Identify which cell holds the provided text, then report its (X, Y) central coordinate. 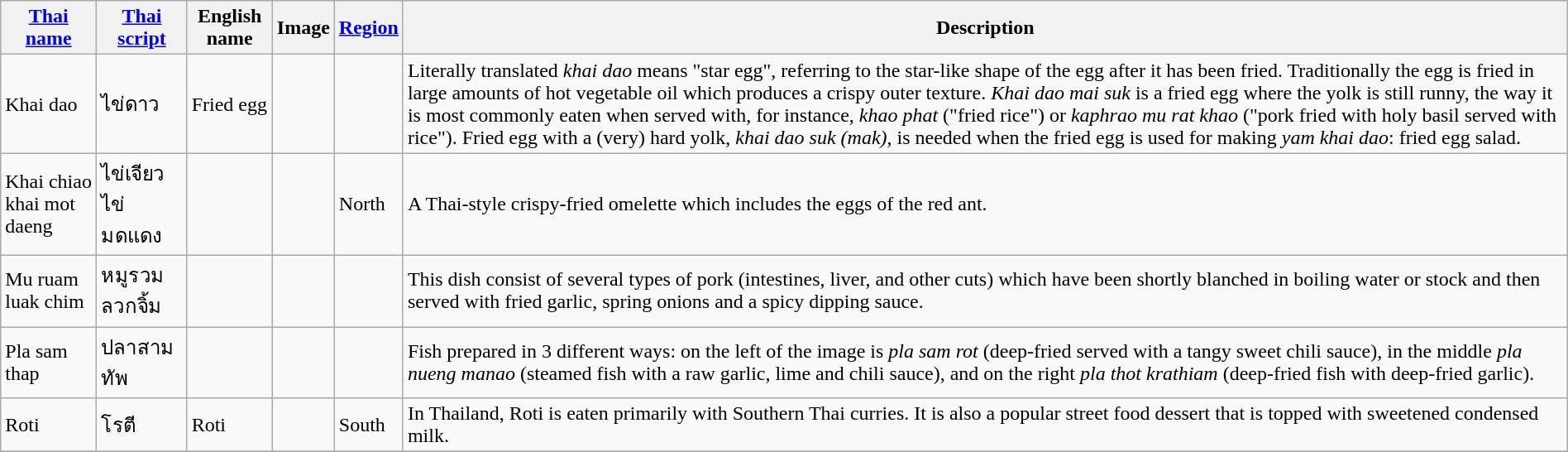
A Thai-style crispy-fried omelette which includes the eggs of the red ant. (985, 204)
Thai name (49, 28)
South (369, 426)
Pla sam thap (49, 362)
ปลาสามทัพ (142, 362)
ไข่เจียวไข่มดแดง (142, 204)
Khai dao (49, 104)
โรตี (142, 426)
Thai script (142, 28)
ไข่ดาว (142, 104)
Image (303, 28)
Description (985, 28)
North (369, 204)
English name (230, 28)
Mu ruam luak chim (49, 291)
Region (369, 28)
หมูรวมลวกจิ้ม (142, 291)
Fried egg (230, 104)
Khai chiao khai mot daeng (49, 204)
